Pinpoint the cell where the given text exists, returning its (x, y) midpoint coordinate. 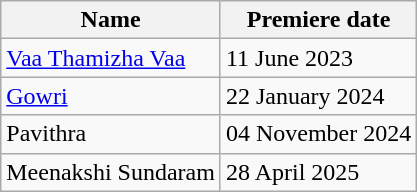
Premiere date (318, 20)
22 January 2024 (318, 96)
Gowri (111, 96)
04 November 2024 (318, 134)
11 June 2023 (318, 58)
Pavithra (111, 134)
Meenakshi Sundaram (111, 172)
28 April 2025 (318, 172)
Name (111, 20)
Vaa Thamizha Vaa (111, 58)
